Find where the given text appears and provide that cell's center as (x, y) coordinate. 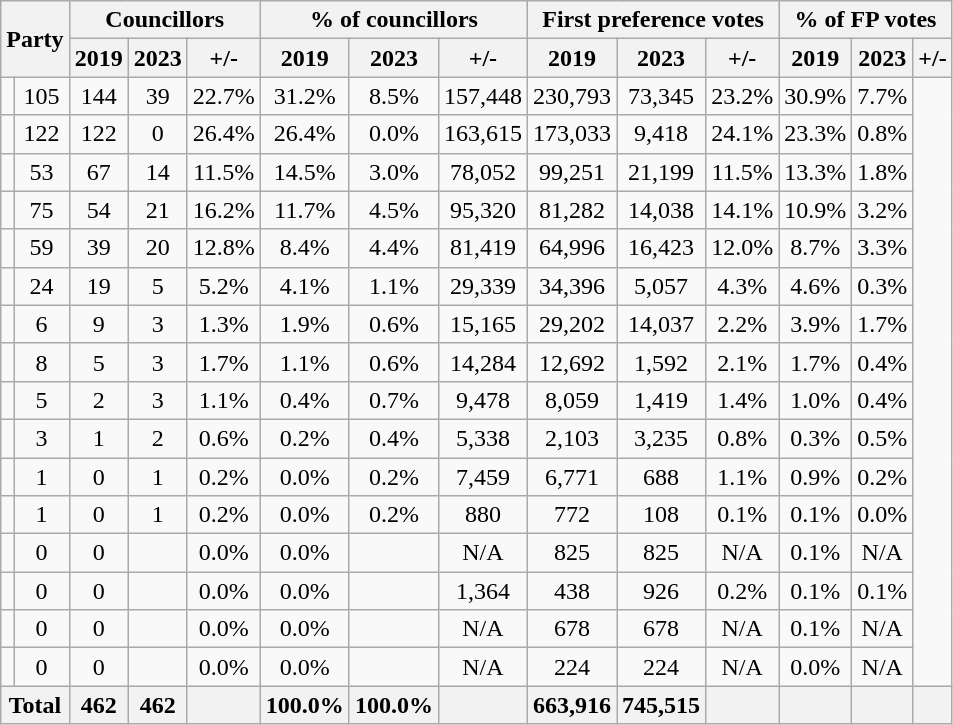
24 (42, 286)
14,037 (662, 324)
2.1% (742, 362)
880 (482, 515)
16,423 (662, 248)
4.3% (742, 286)
4.6% (816, 286)
13.3% (816, 172)
772 (572, 515)
21 (158, 210)
29,202 (572, 324)
73,345 (662, 96)
0.9% (816, 477)
54 (98, 210)
10.9% (816, 210)
663,916 (572, 705)
105 (42, 96)
Party (35, 39)
8.4% (304, 248)
8,059 (572, 400)
1,592 (662, 362)
926 (662, 591)
29,339 (482, 286)
5.2% (224, 286)
3,235 (662, 438)
9 (98, 324)
5,057 (662, 286)
2.2% (742, 324)
31.2% (304, 96)
108 (662, 515)
First preference votes (652, 20)
67 (98, 172)
4.4% (394, 248)
9,478 (482, 400)
2,103 (572, 438)
12,692 (572, 362)
4.5% (394, 210)
14 (158, 172)
11.7% (304, 210)
157,448 (482, 96)
% of FP votes (866, 20)
22.7% (224, 96)
23.2% (742, 96)
% of councillors (394, 20)
64,996 (572, 248)
16.2% (224, 210)
1,364 (482, 591)
53 (42, 172)
34,396 (572, 286)
19 (98, 286)
30.9% (816, 96)
173,033 (572, 134)
81,282 (572, 210)
12.8% (224, 248)
95,320 (482, 210)
81,419 (482, 248)
14,284 (482, 362)
9,418 (662, 134)
23.3% (816, 134)
1.4% (742, 400)
1.8% (882, 172)
15,165 (482, 324)
14,038 (662, 210)
8.7% (816, 248)
Councillors (164, 20)
3.3% (882, 248)
14.5% (304, 172)
0.7% (394, 400)
3.0% (394, 172)
7,459 (482, 477)
1.0% (816, 400)
59 (42, 248)
0.5% (882, 438)
745,515 (662, 705)
6,771 (572, 477)
75 (42, 210)
144 (98, 96)
5,338 (482, 438)
12.0% (742, 248)
688 (662, 477)
230,793 (572, 96)
4.1% (304, 286)
24.1% (742, 134)
438 (572, 591)
6 (42, 324)
Total (35, 705)
14.1% (742, 210)
99,251 (572, 172)
3.9% (816, 324)
3.2% (882, 210)
1,419 (662, 400)
163,615 (482, 134)
7.7% (882, 96)
1.9% (304, 324)
78,052 (482, 172)
1.3% (224, 324)
8 (42, 362)
20 (158, 248)
8.5% (394, 96)
21,199 (662, 172)
